Locate the cell with the specified text and output its [x, y] center coordinate. 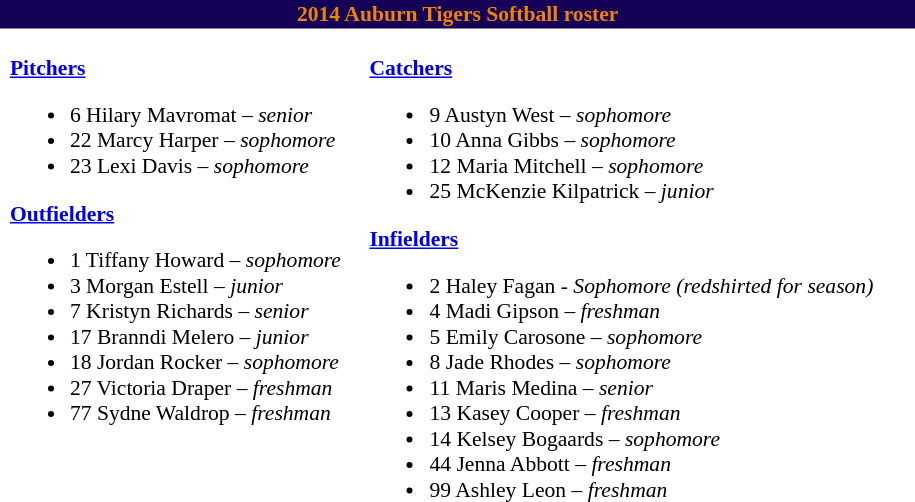
2014 Auburn Tigers Softball roster [458, 14]
